Capture the cell that displays the provided text and extract its (x, y) central coordinate. 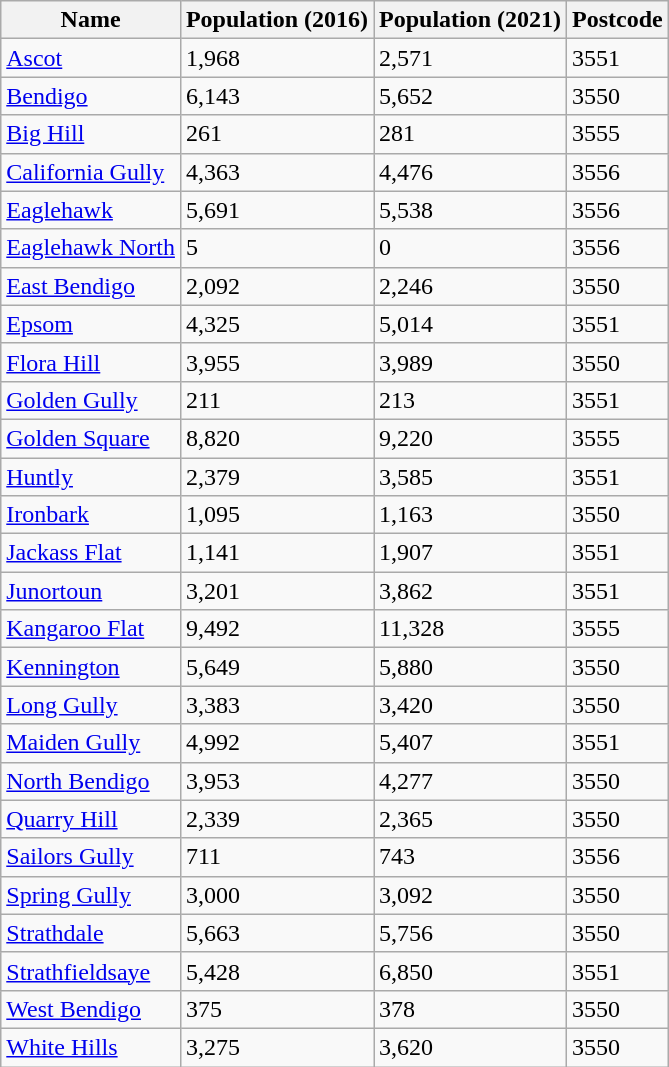
5,407 (470, 743)
3,275 (276, 1047)
Ironbark (91, 515)
California Gully (91, 172)
6,143 (276, 96)
Junortoun (91, 591)
2,379 (276, 477)
Quarry Hill (91, 819)
Population (2016) (276, 20)
281 (470, 134)
Population (2021) (470, 20)
East Bendigo (91, 286)
3,955 (276, 362)
Eaglehawk (91, 210)
9,220 (470, 438)
2,092 (276, 286)
4,277 (470, 781)
Kangaroo Flat (91, 629)
Name (91, 20)
1,141 (276, 553)
Golden Square (91, 438)
5,880 (470, 667)
3,383 (276, 705)
Maiden Gully (91, 743)
Long Gully (91, 705)
5,014 (470, 324)
1,968 (276, 58)
5,756 (470, 933)
5,649 (276, 667)
Epsom (91, 324)
261 (276, 134)
2,365 (470, 819)
8,820 (276, 438)
5,663 (276, 933)
Golden Gully (91, 400)
0 (470, 248)
11,328 (470, 629)
Strathdale (91, 933)
5 (276, 248)
5,428 (276, 971)
Postcode (618, 20)
378 (470, 1009)
Spring Gully (91, 895)
Big Hill (91, 134)
5,538 (470, 210)
3,953 (276, 781)
211 (276, 400)
1,907 (470, 553)
3,989 (470, 362)
Jackass Flat (91, 553)
Flora Hill (91, 362)
4,992 (276, 743)
3,000 (276, 895)
6,850 (470, 971)
Bendigo (91, 96)
Huntly (91, 477)
3,620 (470, 1047)
Kennington (91, 667)
743 (470, 857)
4,363 (276, 172)
711 (276, 857)
3,092 (470, 895)
5,691 (276, 210)
2,339 (276, 819)
Ascot (91, 58)
2,246 (470, 286)
Sailors Gully (91, 857)
1,095 (276, 515)
1,163 (470, 515)
Strathfieldsaye (91, 971)
West Bendigo (91, 1009)
3,862 (470, 591)
3,201 (276, 591)
375 (276, 1009)
4,325 (276, 324)
9,492 (276, 629)
2,571 (470, 58)
213 (470, 400)
Eaglehawk North (91, 248)
4,476 (470, 172)
North Bendigo (91, 781)
3,585 (470, 477)
5,652 (470, 96)
3,420 (470, 705)
White Hills (91, 1047)
